Pinpoint the cell where the given text exists, returning its (X, Y) midpoint coordinate. 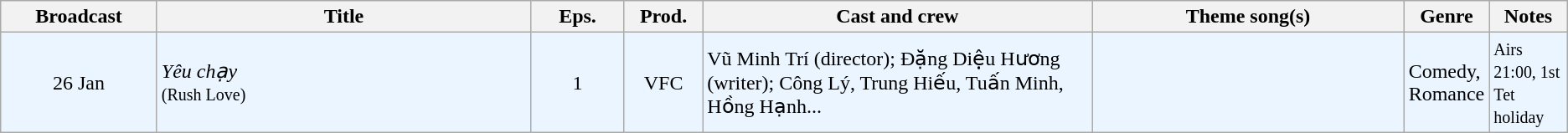
Title (343, 17)
VFC (663, 82)
Eps. (578, 17)
26 Jan (79, 82)
Cast and crew (898, 17)
Comedy, Romance (1447, 82)
Genre (1447, 17)
Broadcast (79, 17)
1 (578, 82)
Airs 21:00, 1st Tet holiday (1528, 82)
Notes (1528, 17)
Yêu chạy (Rush Love) (343, 82)
Theme song(s) (1248, 17)
Vũ Minh Trí (director); Đặng Diệu Hương (writer); Công Lý, Trung Hiếu, Tuấn Minh, Hồng Hạnh... (898, 82)
Prod. (663, 17)
